Identify which cell holds the provided text, then report its (x, y) central coordinate. 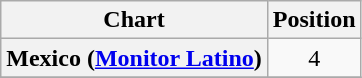
Mexico (Monitor Latino) (134, 58)
Position (314, 20)
4 (314, 58)
Chart (134, 20)
